Search for the cell housing the specified text and yield its [x, y] center coordinate. 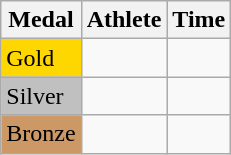
Athlete [124, 20]
Medal [41, 20]
Bronze [41, 134]
Time [199, 20]
Gold [41, 58]
Silver [41, 96]
